Return the [X, Y] coordinate for the center point of the cell that contains the specified text.  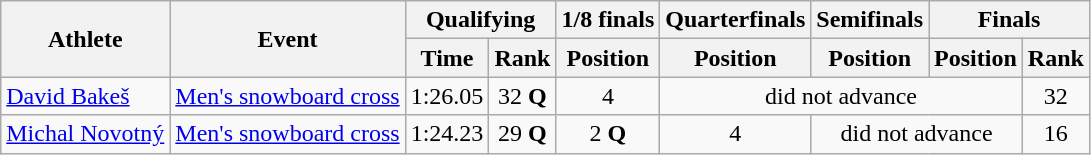
Qualifying [480, 20]
Athlete [86, 39]
32 [1056, 96]
2 Q [608, 134]
Michal Novotný [86, 134]
David Bakeš [86, 96]
Time [447, 58]
Finals [1010, 20]
1/8 finals [608, 20]
32 Q [522, 96]
1:24.23 [447, 134]
16 [1056, 134]
Quarterfinals [736, 20]
29 Q [522, 134]
Semifinals [870, 20]
Event [288, 39]
1:26.05 [447, 96]
